Output the [x, y] coordinate of the center of the cell containing the given text.  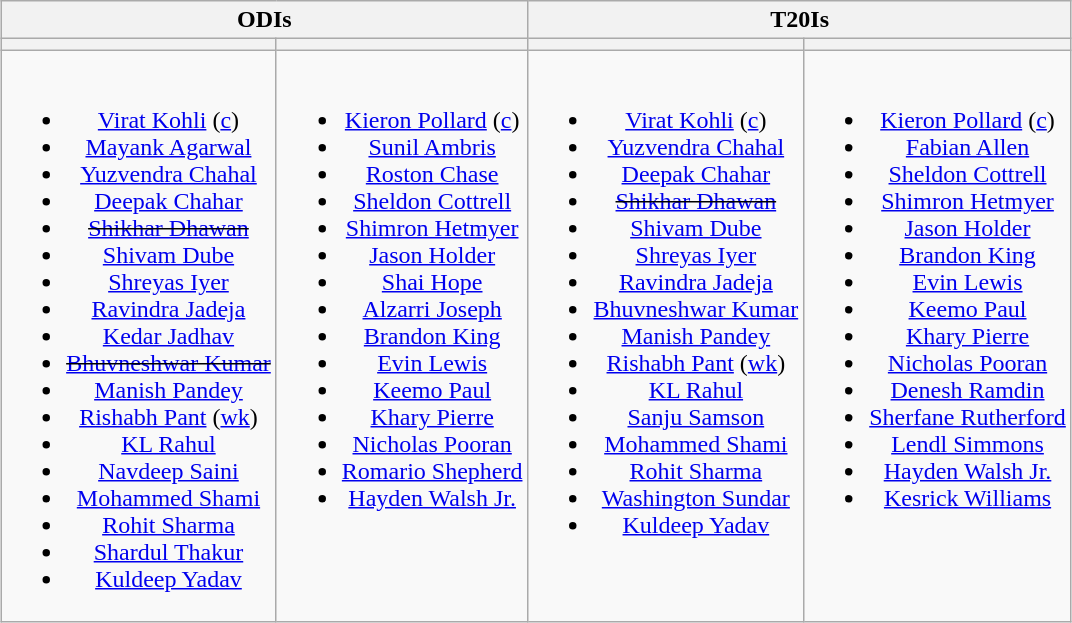
ODIs [264, 20]
T20Is [800, 20]
